Return [x, y] of the center of cell containing provided text 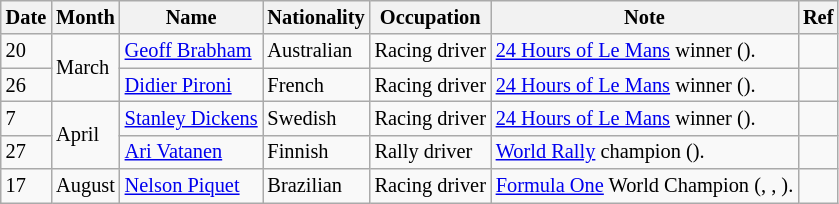
Nationality [316, 17]
Month [86, 17]
17 [26, 186]
Rally driver [430, 152]
Nelson Piquet [192, 186]
French [316, 85]
Note [644, 17]
Didier Pironi [192, 85]
Brazilian [316, 186]
Ref [818, 17]
World Rally champion (). [644, 152]
Name [192, 17]
Date [26, 17]
27 [26, 152]
26 [26, 85]
20 [26, 51]
Stanley Dickens [192, 118]
Ari Vatanen [192, 152]
Occupation [430, 17]
7 [26, 118]
April [86, 134]
August [86, 186]
Geoff Brabham [192, 51]
Formula One World Champion (, , ). [644, 186]
March [86, 68]
Finnish [316, 152]
Australian [316, 51]
Swedish [316, 118]
